Locate the cell with the specified text and output its [X, Y] center coordinate. 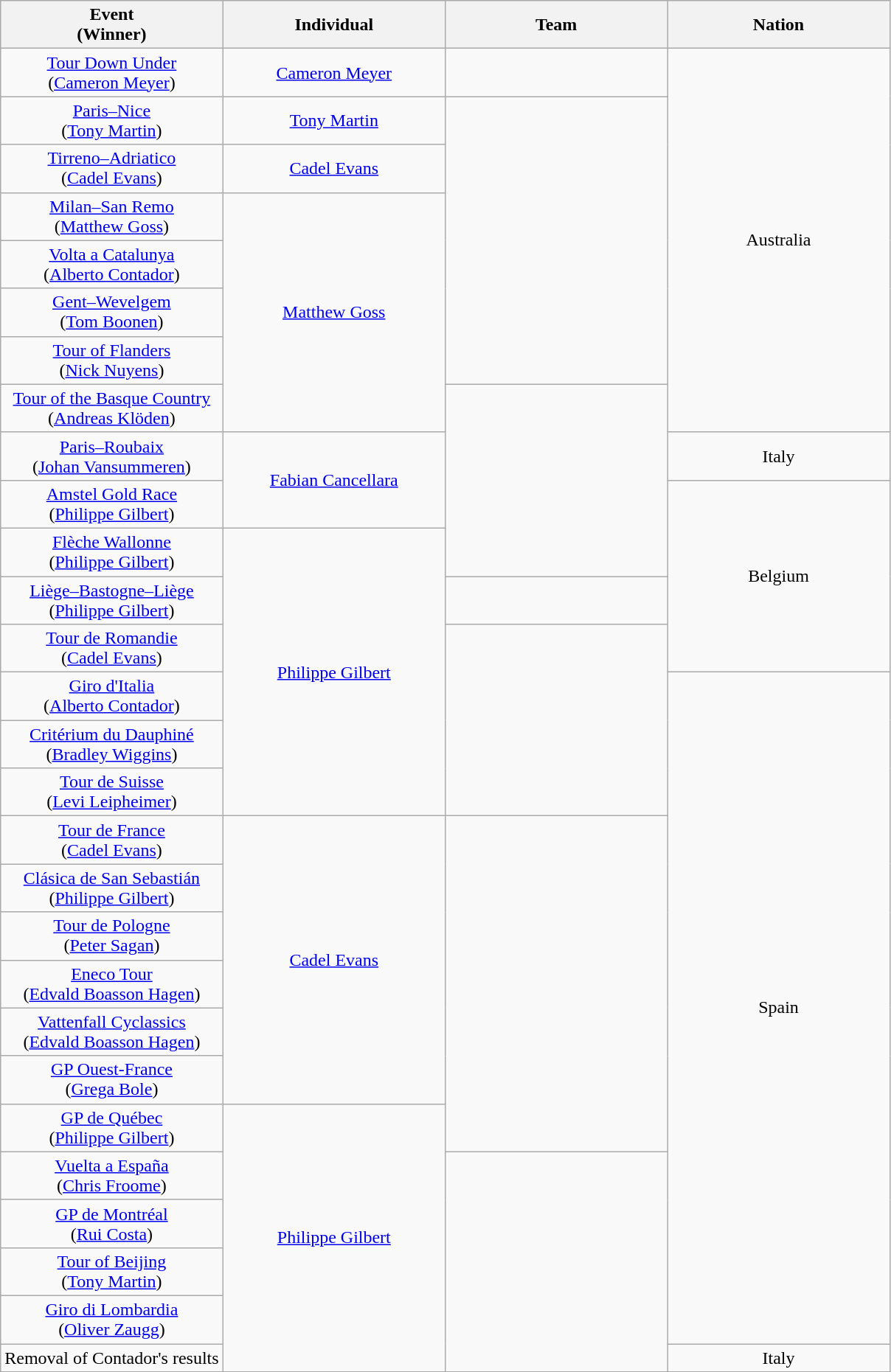
Fabian Cancellara [333, 480]
Paris–Roubaix(Johan Vansummeren) [112, 456]
GP de Québec(Philippe Gilbert) [112, 1128]
Matthew Goss [333, 313]
Milan–San Remo(Matthew Goss) [112, 217]
Giro di Lombardia(Oliver Zaugg) [112, 1320]
Spain [779, 1009]
Tour of Beijing(Tony Martin) [112, 1271]
Tour de Romandie(Cadel Evans) [112, 649]
Cameron Meyer [333, 72]
Nation [779, 25]
Eneco Tour(Edvald Boasson Hagen) [112, 983]
Tour of the Basque Country(Andreas Klöden) [112, 408]
Team [556, 25]
Belgium [779, 576]
Paris–Nice(Tony Martin) [112, 121]
Tour de France(Cadel Evans) [112, 840]
Individual [333, 25]
Gent–Wevelgem(Tom Boonen) [112, 313]
Critérium du Dauphiné(Bradley Wiggins) [112, 745]
Tour de Pologne(Peter Sagan) [112, 936]
Vattenfall Cyclassics(Edvald Boasson Hagen) [112, 1032]
GP de Montréal(Rui Costa) [112, 1224]
Tony Martin [333, 121]
GP Ouest-France(Grega Bole) [112, 1079]
Liège–Bastogne–Liège(Philippe Gilbert) [112, 600]
Amstel Gold Race(Philippe Gilbert) [112, 504]
Tour of Flanders(Nick Nuyens) [112, 360]
Event(Winner) [112, 25]
Tour de Suisse(Levi Leipheimer) [112, 792]
Tour Down Under(Cameron Meyer) [112, 72]
Australia [779, 240]
Removal of Contador's results [112, 1357]
Tirreno–Adriatico(Cadel Evans) [112, 168]
Flèche Wallonne(Philippe Gilbert) [112, 551]
Giro d'Italia(Alberto Contador) [112, 696]
Clásica de San Sebastián(Philippe Gilbert) [112, 888]
Vuelta a España (Chris Froome) [112, 1175]
Volta a Catalunya(Alberto Contador) [112, 264]
